Locate the cell with the specified text and output its (X, Y) center coordinate. 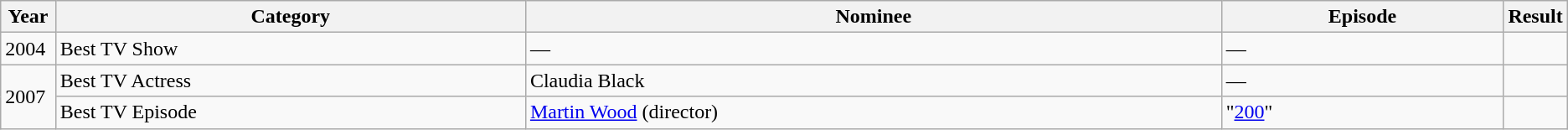
Claudia Black (873, 81)
Category (290, 17)
Nominee (873, 17)
Result (1535, 17)
Year (28, 17)
2004 (28, 49)
2007 (28, 96)
Episode (1362, 17)
Martin Wood (director) (873, 112)
Best TV Episode (290, 112)
Best TV Actress (290, 81)
"200" (1362, 112)
Best TV Show (290, 49)
